Identify which cell holds the provided text, then report its [X, Y] central coordinate. 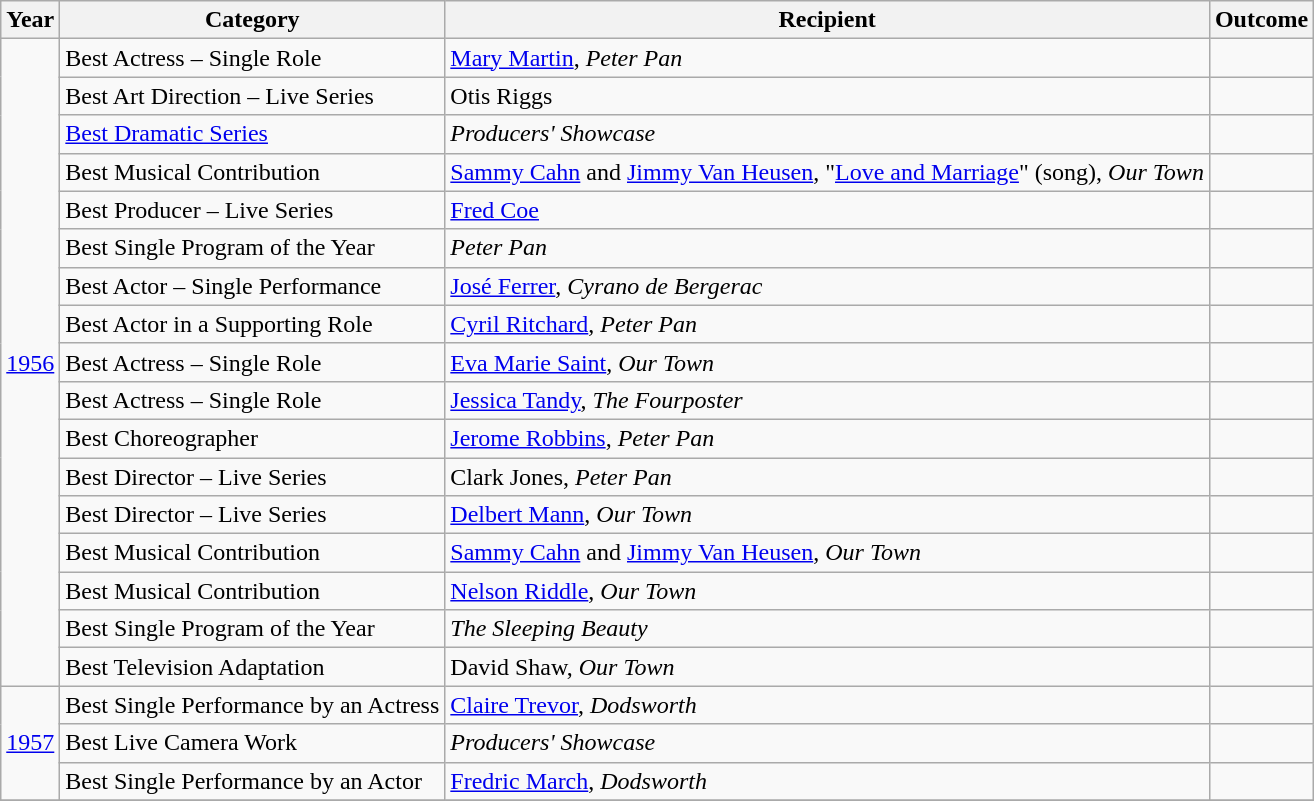
Best Producer – Live Series [252, 210]
Best Single Performance by an Actor [252, 781]
Peter Pan [828, 248]
Best Actor in a Supporting Role [252, 324]
Best Single Performance by an Actress [252, 705]
Best Art Direction – Live Series [252, 96]
Eva Marie Saint, Our Town [828, 362]
Delbert Mann, Our Town [828, 515]
1957 [30, 743]
Clark Jones, Peter Pan [828, 477]
Otis Riggs [828, 96]
José Ferrer, Cyrano de Bergerac [828, 286]
Best Live Camera Work [252, 743]
Best Dramatic Series [252, 134]
Best Choreographer [252, 438]
1956 [30, 362]
David Shaw, Our Town [828, 667]
Fred Coe [828, 210]
Outcome [1261, 20]
Cyril Ritchard, Peter Pan [828, 324]
Fredric March, Dodsworth [828, 781]
Jerome Robbins, Peter Pan [828, 438]
Mary Martin, Peter Pan [828, 58]
Jessica Tandy, The Fourposter [828, 400]
The Sleeping Beauty [828, 629]
Category [252, 20]
Year [30, 20]
Best Actor – Single Performance [252, 286]
Sammy Cahn and Jimmy Van Heusen, "Love and Marriage" (song), Our Town [828, 172]
Nelson Riddle, Our Town [828, 591]
Best Television Adaptation [252, 667]
Recipient [828, 20]
Sammy Cahn and Jimmy Van Heusen, Our Town [828, 553]
Claire Trevor, Dodsworth [828, 705]
